Identify which cell holds the provided text, then report its (X, Y) central coordinate. 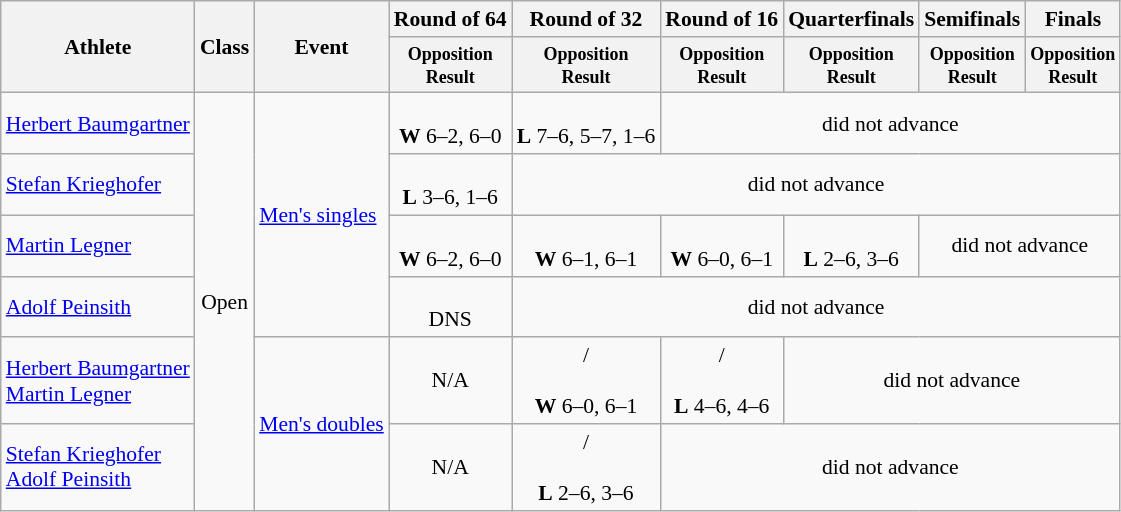
/ L 2–6, 3–6 (586, 468)
Athlete (98, 47)
DNS (450, 306)
Men's doubles (322, 424)
Round of 64 (450, 19)
/ L 4–6, 4–6 (722, 382)
Round of 32 (586, 19)
L 2–6, 3–6 (851, 246)
Herbert Baumgartner Martin Legner (98, 382)
Men's singles (322, 215)
L 7–6, 5–7, 1–6 (586, 124)
Stefan Krieghofer (98, 184)
Martin Legner (98, 246)
Adolf Peinsith (98, 306)
Quarterfinals (851, 19)
W 6–0, 6–1 (722, 246)
W 6–1, 6–1 (586, 246)
Class (224, 47)
Herbert Baumgartner (98, 124)
Round of 16 (722, 19)
Finals (1072, 19)
/ W 6–0, 6–1 (586, 382)
L 3–6, 1–6 (450, 184)
Event (322, 47)
Stefan Krieghofer Adolf Peinsith (98, 468)
Semifinals (972, 19)
Open (224, 302)
